Identify which cell holds the provided text, then report its (x, y) central coordinate. 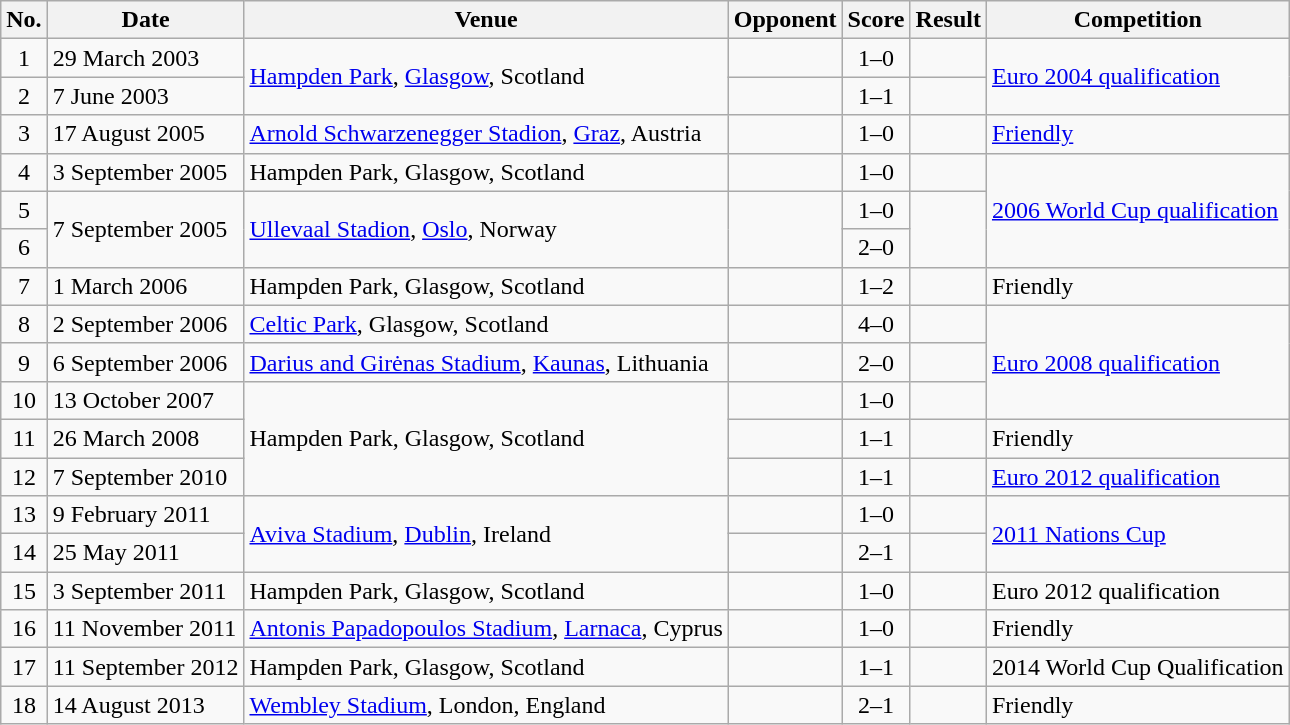
2011 Nations Cup (1138, 534)
17 (24, 667)
16 (24, 629)
10 (24, 400)
1 (24, 58)
1 March 2006 (146, 286)
26 March 2008 (146, 438)
Euro 2008 qualification (1138, 362)
Darius and Girėnas Stadium, Kaunas, Lithuania (486, 362)
Score (876, 20)
7 September 2005 (146, 229)
9 (24, 362)
Aviva Stadium, Dublin, Ireland (486, 534)
Competition (1138, 20)
4–0 (876, 324)
2 September 2006 (146, 324)
7 (24, 286)
6 (24, 248)
11 September 2012 (146, 667)
7 June 2003 (146, 96)
15 (24, 591)
3 (24, 134)
13 (24, 515)
Wembley Stadium, London, England (486, 705)
4 (24, 172)
1–2 (876, 286)
Ullevaal Stadion, Oslo, Norway (486, 229)
Arnold Schwarzenegger Stadion, Graz, Austria (486, 134)
2014 World Cup Qualification (1138, 667)
No. (24, 20)
Opponent (785, 20)
2006 World Cup qualification (1138, 210)
11 November 2011 (146, 629)
5 (24, 210)
6 September 2006 (146, 362)
Euro 2004 qualification (1138, 77)
3 September 2011 (146, 591)
2 (24, 96)
12 (24, 477)
8 (24, 324)
14 (24, 553)
14 August 2013 (146, 705)
9 February 2011 (146, 515)
11 (24, 438)
7 September 2010 (146, 477)
Antonis Papadopoulos Stadium, Larnaca, Cyprus (486, 629)
Venue (486, 20)
25 May 2011 (146, 553)
18 (24, 705)
3 September 2005 (146, 172)
29 March 2003 (146, 58)
Date (146, 20)
13 October 2007 (146, 400)
17 August 2005 (146, 134)
Result (948, 20)
Celtic Park, Glasgow, Scotland (486, 324)
